Return (X, Y) of the center of cell containing provided text 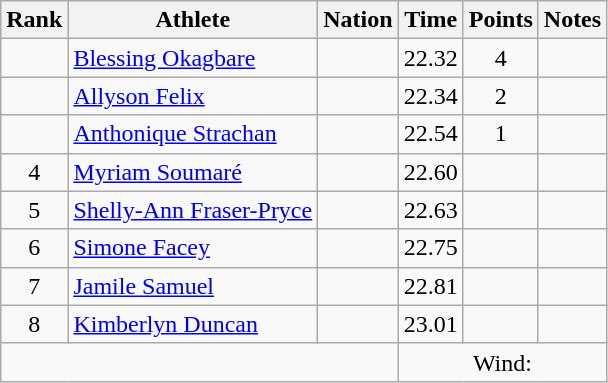
22.60 (430, 172)
Myriam Soumaré (193, 172)
Anthonique Strachan (193, 134)
23.01 (430, 324)
Shelly-Ann Fraser-Pryce (193, 210)
22.81 (430, 286)
5 (34, 210)
Blessing Okagbare (193, 58)
Nation (358, 20)
22.63 (430, 210)
22.32 (430, 58)
Allyson Felix (193, 96)
Simone Facey (193, 248)
Time (430, 20)
6 (34, 248)
22.75 (430, 248)
Rank (34, 20)
Wind: (502, 362)
8 (34, 324)
1 (500, 134)
Kimberlyn Duncan (193, 324)
Jamile Samuel (193, 286)
Notes (572, 20)
22.34 (430, 96)
2 (500, 96)
Points (500, 20)
7 (34, 286)
22.54 (430, 134)
Athlete (193, 20)
